Return the (x, y) coordinate for the center point of the cell that contains the specified text.  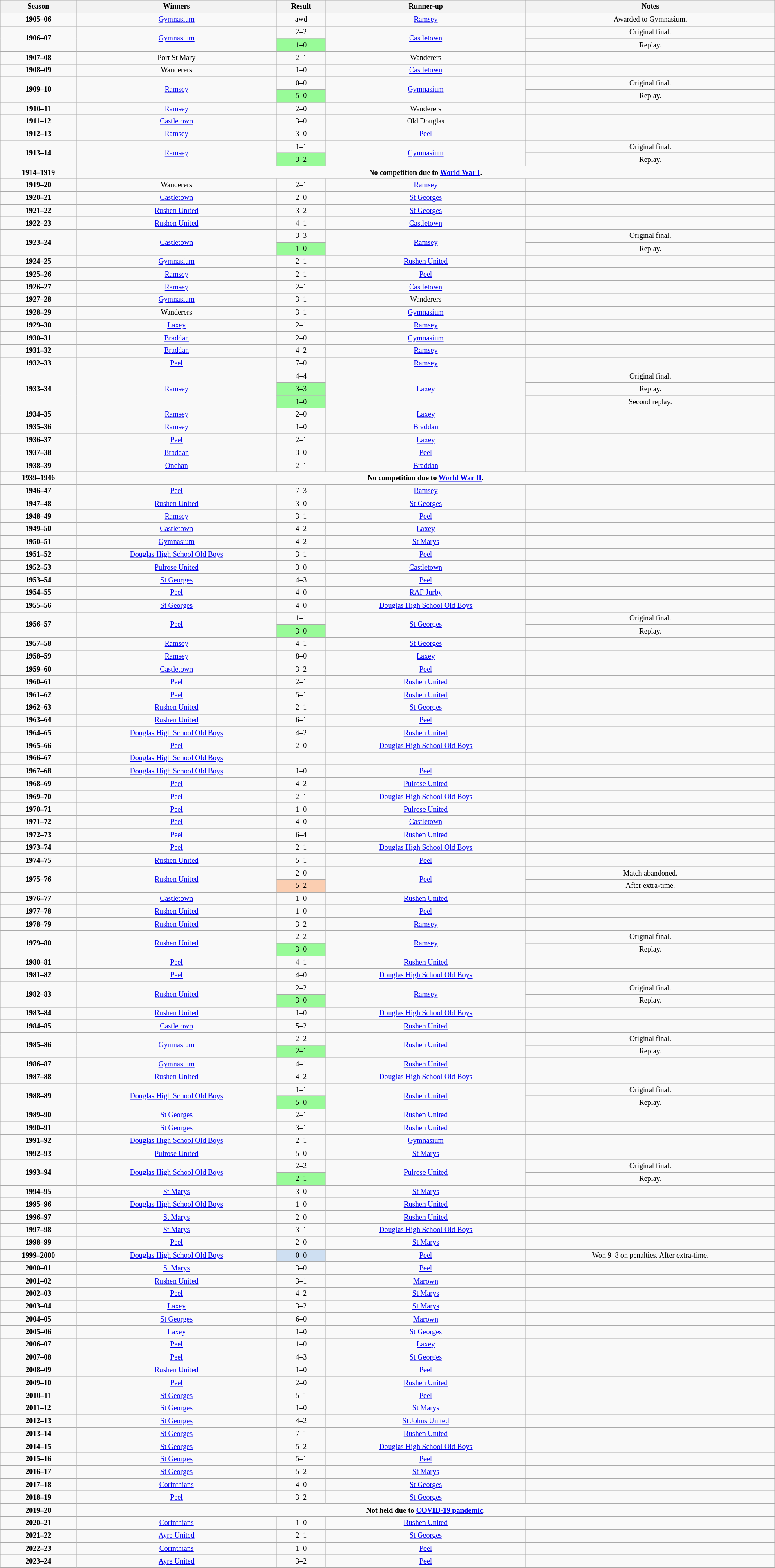
1912–13 (38, 134)
2006–07 (38, 1345)
1985–86 (38, 1045)
1906–07 (38, 38)
2011–12 (38, 1409)
1994–95 (38, 1192)
2001–02 (38, 1281)
7–1 (301, 1434)
2007–08 (38, 1357)
1949–50 (38, 529)
1909–10 (38, 90)
4–4 (301, 376)
1929–30 (38, 325)
1972–73 (38, 835)
1959–60 (38, 670)
2020–21 (38, 1523)
1991–92 (38, 1140)
1979–80 (38, 943)
1967–68 (38, 771)
1921–22 (38, 211)
7–3 (301, 491)
St Johns United (426, 1421)
2017–18 (38, 1485)
1914–1919 (38, 172)
Port St Mary (177, 57)
1950–51 (38, 542)
1988–89 (38, 1096)
1975–76 (38, 879)
6–4 (301, 835)
1965–66 (38, 746)
1951–52 (38, 554)
1996–97 (38, 1217)
1992–93 (38, 1154)
1966–67 (38, 759)
1925–26 (38, 274)
1961–62 (38, 695)
2005–06 (38, 1332)
1977–78 (38, 912)
1926–27 (38, 287)
Old Douglas (426, 121)
1974–75 (38, 860)
2019–20 (38, 1510)
2003–04 (38, 1306)
2008–09 (38, 1370)
1920–21 (38, 198)
Result (301, 7)
1955–56 (38, 606)
2013–14 (38, 1434)
6–0 (301, 1319)
2016–17 (38, 1472)
1935–36 (38, 427)
1981–82 (38, 975)
1962–63 (38, 707)
1948–49 (38, 517)
1911–12 (38, 121)
1976–77 (38, 898)
1993–94 (38, 1172)
1937–38 (38, 453)
1919–20 (38, 185)
Awarded to Gymnasium. (650, 20)
1963–64 (38, 720)
1970–71 (38, 809)
8–0 (301, 656)
1939–1946 (38, 478)
1928–29 (38, 312)
No competition due to World War I. (426, 172)
1958–59 (38, 656)
1984–85 (38, 1026)
Match abandoned. (650, 873)
Winners (177, 7)
1973–74 (38, 848)
1927–28 (38, 300)
Onchan (177, 465)
2023–24 (38, 1561)
1932–33 (38, 364)
1999–2000 (38, 1256)
1907–08 (38, 57)
1956–57 (38, 625)
Not held due to COVID-19 pandemic. (426, 1510)
Season (38, 7)
1933–34 (38, 389)
2018–19 (38, 1498)
1954–55 (38, 593)
1968–69 (38, 784)
2009–10 (38, 1382)
1960–61 (38, 682)
1983–84 (38, 1013)
1936–37 (38, 440)
1986–87 (38, 1064)
2022–23 (38, 1548)
1934–35 (38, 414)
After extra-time. (650, 886)
1947–48 (38, 504)
1910–11 (38, 109)
2000–01 (38, 1268)
1913–14 (38, 153)
1987–88 (38, 1077)
2010–11 (38, 1396)
1989–90 (38, 1115)
1953–54 (38, 580)
Won 9–8 on penalties. After extra-time. (650, 1256)
2015–16 (38, 1459)
1995–96 (38, 1204)
1964–65 (38, 733)
1980–81 (38, 962)
1997–98 (38, 1230)
7–0 (301, 364)
6–1 (301, 720)
1952–53 (38, 567)
2012–13 (38, 1421)
1998–99 (38, 1243)
Second replay. (650, 401)
1957–58 (38, 643)
2004–05 (38, 1319)
2002–03 (38, 1293)
1924–25 (38, 262)
1908–09 (38, 70)
1982–83 (38, 994)
1931–32 (38, 351)
1946–47 (38, 491)
1922–23 (38, 223)
Notes (650, 7)
RAF Jurby (426, 593)
Runner-up (426, 7)
1969–70 (38, 796)
1990–91 (38, 1128)
1938–39 (38, 465)
1905–06 (38, 20)
1930–31 (38, 338)
2014–15 (38, 1446)
1923–24 (38, 242)
awd (301, 20)
1971–72 (38, 822)
1978–79 (38, 924)
No competition due to World War II. (426, 478)
2021–22 (38, 1535)
